Locate the cell with the specified text and output its [x, y] center coordinate. 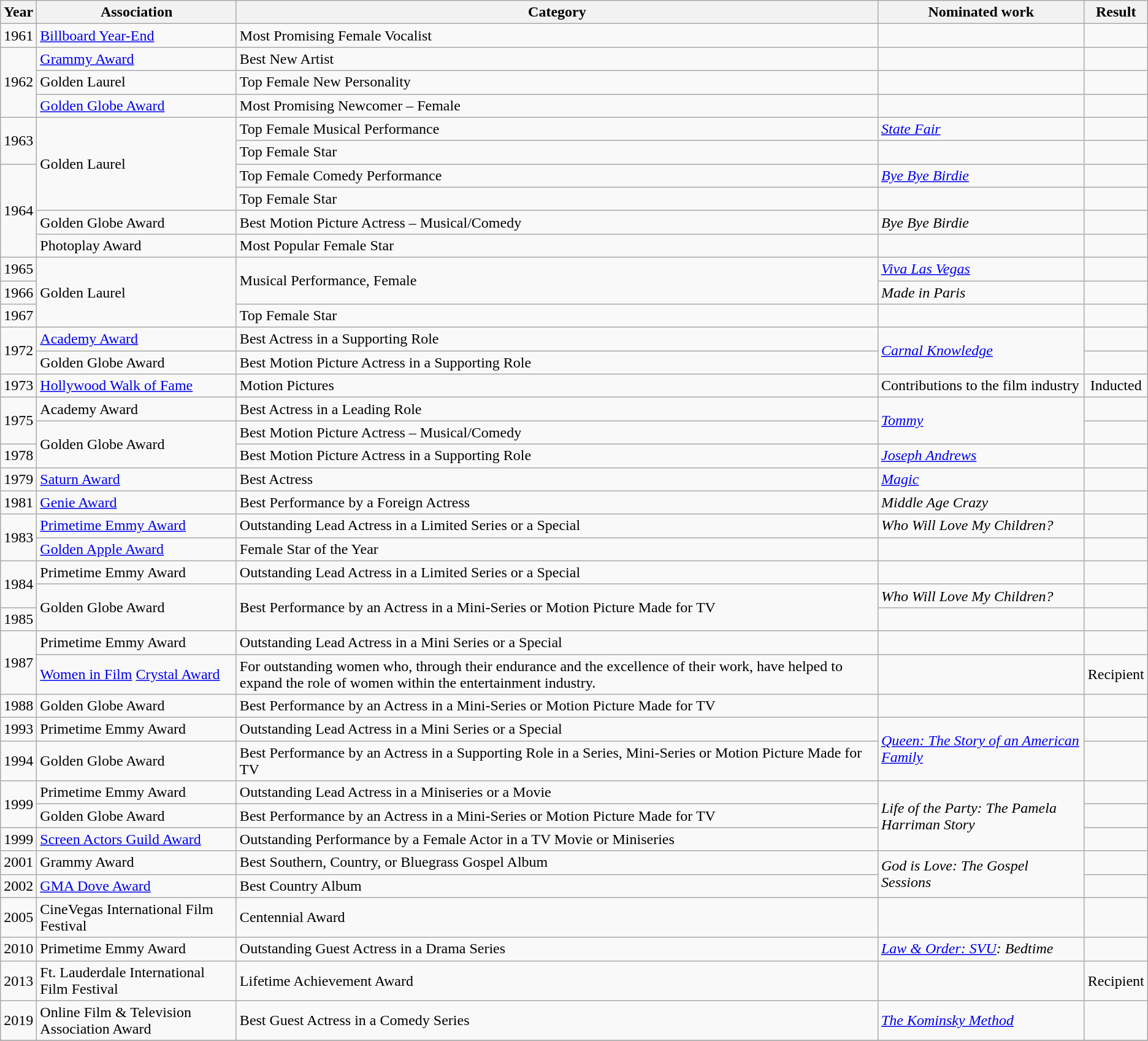
Queen: The Story of an American Family [981, 750]
Best Actress [557, 479]
1994 [18, 761]
Hollywood Walk of Fame [137, 386]
Magic [981, 479]
1973 [18, 386]
1984 [18, 584]
2001 [18, 862]
Centennial Award [557, 918]
Middle Age Crazy [981, 502]
Made in Paris [981, 293]
Online Film & Television Association Award [137, 1021]
Viva Las Vegas [981, 269]
1963 [18, 140]
1983 [18, 537]
Top Female Musical Performance [557, 129]
Best Guest Actress in a Comedy Series [557, 1021]
Most Popular Female Star [557, 245]
Motion Pictures [557, 386]
Photoplay Award [137, 245]
Billboard Year-End [137, 36]
Most Promising Female Vocalist [557, 36]
CineVegas International Film Festival [137, 918]
Top Female New Personality [557, 82]
Category [557, 12]
1987 [18, 663]
1981 [18, 502]
1985 [18, 619]
2019 [18, 1021]
Genie Award [137, 502]
Screen Actors Guild Award [137, 839]
2010 [18, 949]
1978 [18, 456]
State Fair [981, 129]
Best Actress in a Supporting Role [557, 339]
Inducted [1116, 386]
Women in Film Crystal Award [137, 674]
Result [1116, 12]
Outstanding Guest Actress in a Drama Series [557, 949]
Carnal Knowledge [981, 351]
Top Female Comedy Performance [557, 175]
Best Performance by an Actress in a Supporting Role in a Series, Mini-Series or Motion Picture Made for TV [557, 761]
1962 [18, 82]
Golden Apple Award [137, 549]
Lifetime Achievement Award [557, 980]
Year [18, 12]
Life of the Party: The Pamela Harriman Story [981, 816]
Most Promising Newcomer – Female [557, 106]
2013 [18, 980]
Nominated work [981, 12]
1979 [18, 479]
1975 [18, 421]
1964 [18, 210]
1972 [18, 351]
Best Southern, Country, or Bluegrass Gospel Album [557, 862]
1966 [18, 293]
Best New Artist [557, 59]
The Kominsky Method [981, 1021]
Association [137, 12]
Ft. Lauderdale International Film Festival [137, 980]
Musical Performance, Female [557, 280]
GMA Dove Award [137, 886]
Saturn Award [137, 479]
Best Country Album [557, 886]
1961 [18, 36]
Tommy [981, 421]
2005 [18, 918]
Contributions to the film industry [981, 386]
Joseph Andrews [981, 456]
Best Performance by a Foreign Actress [557, 502]
Female Star of the Year [557, 549]
1967 [18, 316]
Outstanding Lead Actress in a Miniseries or a Movie [557, 793]
Best Actress in a Leading Role [557, 409]
1993 [18, 729]
1988 [18, 706]
Outstanding Performance by a Female Actor in a TV Movie or Miniseries [557, 839]
1965 [18, 269]
God is Love: The Gospel Sessions [981, 874]
Law & Order: SVU: Bedtime [981, 949]
2002 [18, 886]
